Scan for the cell matching the given text and deliver its (X, Y) coordinate at center. 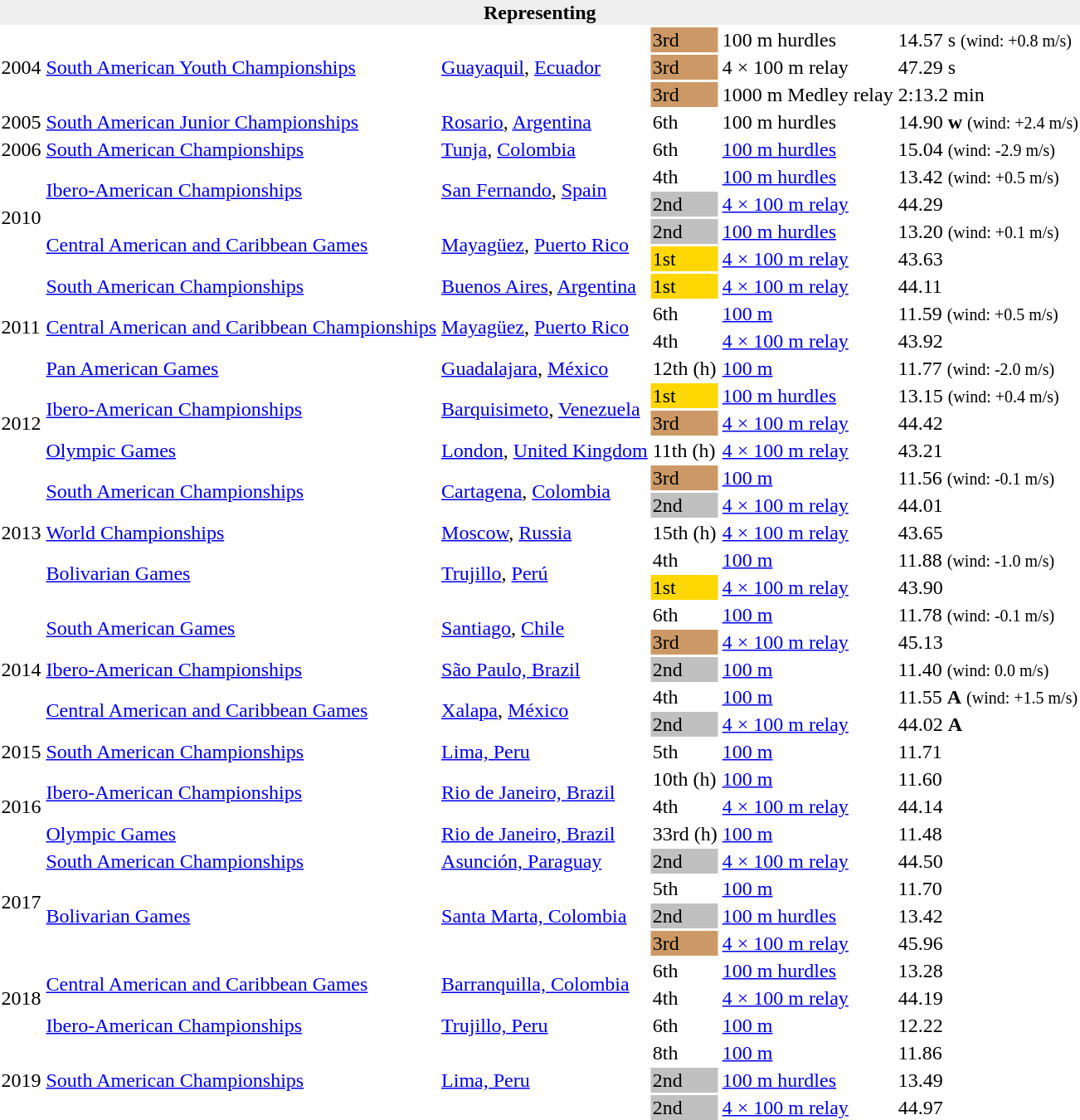
Xalapa, México (545, 710)
14.90 w (wind: +2.4 m/s) (988, 122)
São Paulo, Brazil (545, 670)
London, United Kingdom (545, 450)
2006 (22, 149)
2018 (22, 998)
2012 (22, 423)
12.22 (988, 1025)
2011 (22, 327)
South American Games (241, 629)
Tunja, Colombia (545, 149)
13.42 (988, 916)
11.59 (wind: +0.5 m/s) (988, 314)
44.14 (988, 806)
2005 (22, 122)
Rosario, Argentina (545, 122)
1000 m Medley relay (808, 95)
44.19 (988, 998)
South American Youth Championships (241, 67)
13.28 (988, 971)
Moscow, Russia (545, 533)
2019 (22, 1080)
Representing (540, 12)
13.49 (988, 1080)
45.13 (988, 642)
11.88 (wind: -1.0 m/s) (988, 560)
13.15 (wind: +0.4 m/s) (988, 396)
Asunción, Paraguay (545, 861)
11.48 (988, 834)
43.65 (988, 533)
Trujillo, Peru (545, 1025)
Barranquilla, Colombia (545, 984)
Santiago, Chile (545, 629)
12th (h) (685, 368)
44.11 (988, 286)
World Championships (241, 533)
Trujillo, Perú (545, 574)
44.50 (988, 861)
San Fernando, Spain (545, 191)
11th (h) (685, 450)
14.57 s (wind: +0.8 m/s) (988, 40)
11.71 (988, 752)
2013 (22, 533)
8th (685, 1053)
11.60 (988, 779)
Cartagena, Colombia (545, 491)
44.97 (988, 1108)
44.29 (988, 204)
2017 (22, 903)
2:13.2 min (988, 95)
47.29 s (988, 67)
43.63 (988, 259)
South American Junior Championships (241, 122)
43.90 (988, 587)
11.40 (wind: 0.0 m/s) (988, 670)
15th (h) (685, 533)
11.78 (wind: -0.1 m/s) (988, 615)
Barquisimeto, Venezuela (545, 410)
Pan American Games (241, 368)
13.42 (wind: +0.5 m/s) (988, 177)
Buenos Aires, Argentina (545, 286)
15.04 (wind: -2.9 m/s) (988, 149)
2015 (22, 752)
11.70 (988, 889)
2004 (22, 67)
45.96 (988, 943)
44.02 A (988, 724)
2014 (22, 670)
11.55 A (wind: +1.5 m/s) (988, 697)
Guadalajara, México (545, 368)
44.42 (988, 423)
33rd (h) (685, 834)
Guayaquil, Ecuador (545, 67)
10th (h) (685, 779)
2016 (22, 806)
11.77 (wind: -2.0 m/s) (988, 368)
11.56 (wind: -0.1 m/s) (988, 478)
44.01 (988, 505)
13.20 (wind: +0.1 m/s) (988, 231)
11.86 (988, 1053)
43.92 (988, 341)
Central American and Caribbean Championships (241, 327)
Santa Marta, Colombia (545, 916)
43.21 (988, 450)
2010 (22, 217)
